Capture the cell that displays the provided text and extract its [x, y] central coordinate. 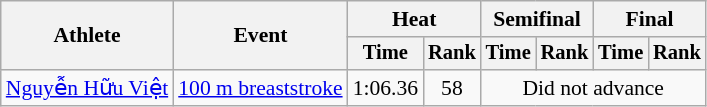
Event [260, 36]
58 [452, 88]
100 m breaststroke [260, 88]
Final [649, 19]
Athlete [87, 36]
1:06.36 [386, 88]
Semifinal [537, 19]
Nguyễn Hữu Việt [87, 88]
Heat [414, 19]
Did not advance [594, 88]
